Capture the cell that displays the provided text and extract its (X, Y) central coordinate. 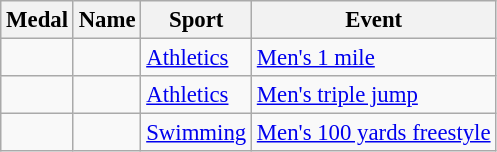
Men's 1 mile (374, 58)
Event (374, 20)
Medal (38, 20)
Swimming (196, 133)
Sport (196, 20)
Name (107, 20)
Men's 100 yards freestyle (374, 133)
Men's triple jump (374, 95)
